Provide the [x, y] coordinate of the cell's center where the given text is located.  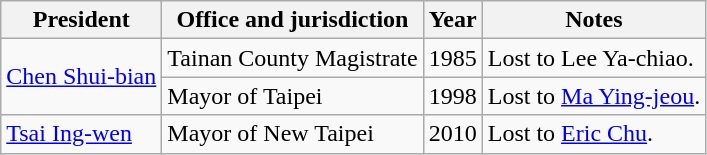
1998 [452, 96]
Mayor of Taipei [292, 96]
Tainan County Magistrate [292, 58]
Office and jurisdiction [292, 20]
Lost to Eric Chu. [594, 134]
President [82, 20]
Tsai Ing-wen [82, 134]
Year [452, 20]
Lost to Ma Ying-jeou. [594, 96]
1985 [452, 58]
Lost to Lee Ya-chiao. [594, 58]
Notes [594, 20]
Mayor of New Taipei [292, 134]
2010 [452, 134]
Chen Shui-bian [82, 77]
